Identify which cell holds the provided text, then report its (X, Y) central coordinate. 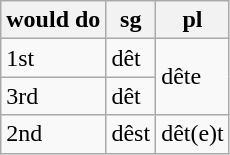
would do (54, 20)
dêt(e)t (193, 134)
3rd (54, 96)
2nd (54, 134)
pl (193, 20)
dête (193, 77)
dêst (131, 134)
sg (131, 20)
1st (54, 58)
